Return the (x, y) coordinate for the center point of the cell that contains the specified text.  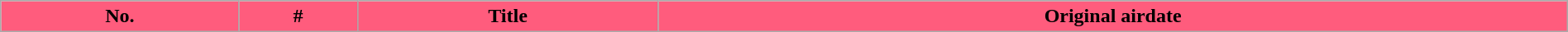
Original airdate (1113, 16)
# (298, 16)
Title (508, 16)
No. (120, 16)
